Return (X, Y) of the center of cell containing provided text 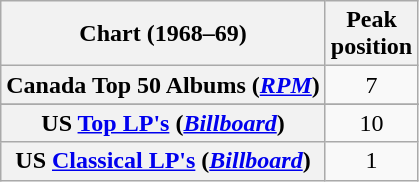
US Classical LP's (Billboard) (164, 161)
1 (371, 161)
Peakposition (371, 34)
7 (371, 85)
Chart (1968–69) (164, 34)
Canada Top 50 Albums (RPM) (164, 85)
US Top LP's (Billboard) (164, 123)
10 (371, 123)
